From the cell containing the given text, extract its center point as [x, y] coordinate. 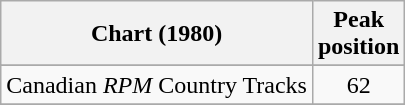
Canadian RPM Country Tracks [157, 85]
62 [358, 85]
Peakposition [358, 34]
Chart (1980) [157, 34]
